Capture the cell that displays the provided text and extract its [x, y] central coordinate. 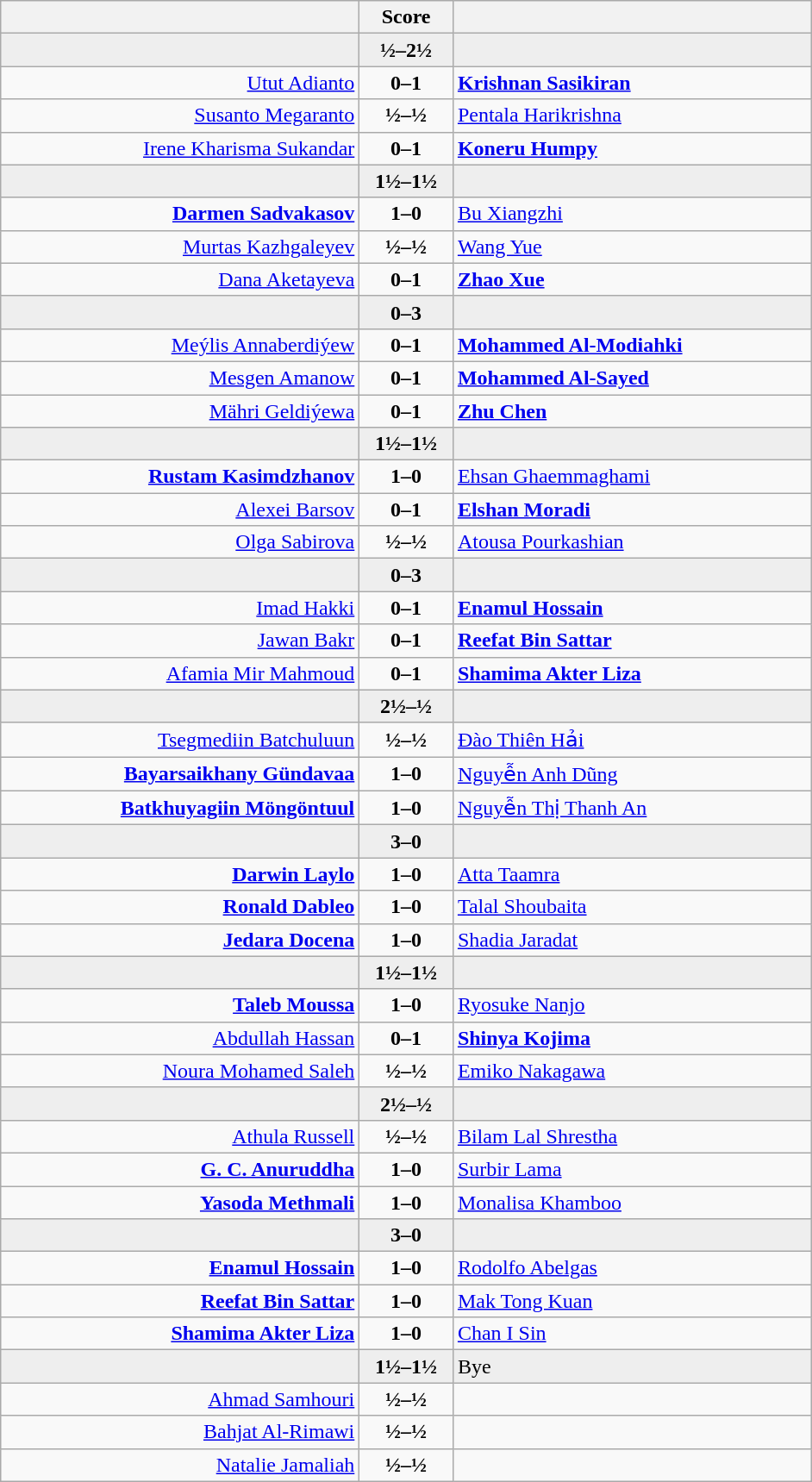
Score [407, 17]
Atta Taamra [632, 874]
Zhu Chen [632, 411]
Ahmad Samhouri [180, 1399]
Bye [632, 1366]
Jedara Docena [180, 940]
G. C. Anuruddha [180, 1169]
Noura Mohamed Saleh [180, 1071]
Darwin Laylo [180, 874]
Emiko Nakagawa [632, 1071]
Ehsan Ghaemmaghami [632, 477]
Nguyễn Anh Dũng [632, 774]
Bayarsaikhany Gündavaa [180, 774]
Imad Hakki [180, 608]
Mohammed Al-Sayed [632, 378]
Pentala Harikrishna [632, 116]
Surbir Lama [632, 1169]
Irene Kharisma Sukandar [180, 148]
Dana Aketayeva [180, 279]
Abdullah Hassan [180, 1038]
Olga Sabirova [180, 542]
Tsegmediin Batchuluun [180, 740]
Meýlis Annaberdiýew [180, 345]
Bu Xiangzhi [632, 214]
Mak Tong Kuan [632, 1301]
Atousa Pourkashian [632, 542]
Ronald Dableo [180, 907]
Bahjat Al-Rimawi [180, 1432]
Jawan Bakr [180, 641]
Koneru Humpy [632, 148]
Nguyễn Thị Thanh An [632, 808]
Shinya Kojima [632, 1038]
Elshan Moradi [632, 510]
Ryosuke Nanjo [632, 1005]
Taleb Moussa [180, 1005]
Afamia Mir Mahmoud [180, 673]
Wang Yue [632, 247]
Đào Thiên Hải [632, 740]
Krishnan Sasikiran [632, 83]
Rodolfo Abelgas [632, 1268]
Monalisa Khamboo [632, 1203]
Shadia Jaradat [632, 940]
Mesgen Amanow [180, 378]
Athula Russell [180, 1136]
Natalie Jamaliah [180, 1465]
Zhao Xue [632, 279]
Rustam Kasimdzhanov [180, 477]
Darmen Sadvakasov [180, 214]
Batkhuyagiin Möngöntuul [180, 808]
Chan I Sin [632, 1334]
Bilam Lal Shrestha [632, 1136]
Alexei Barsov [180, 510]
Mohammed Al-Modiahki [632, 345]
Yasoda Methmali [180, 1203]
Talal Shoubaita [632, 907]
Murtas Kazhgaleyev [180, 247]
Utut Adianto [180, 83]
Susanto Megaranto [180, 116]
½–2½ [407, 50]
Mähri Geldiýewa [180, 411]
